Find where the given text appears and provide that cell's center as (x, y) coordinate. 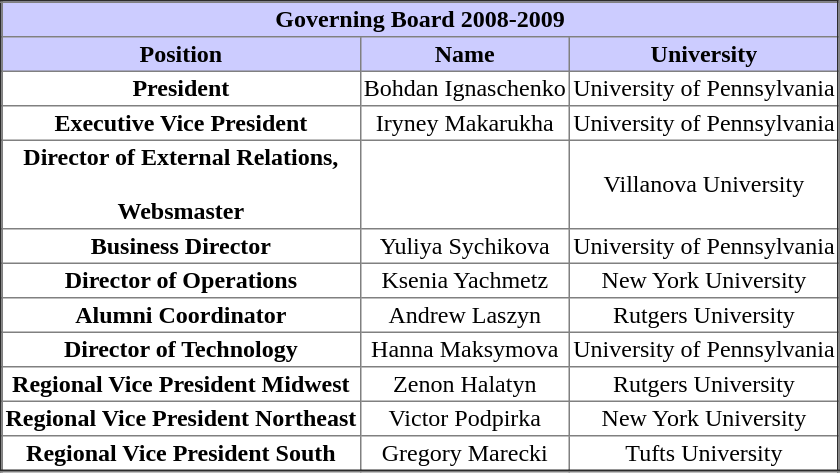
Villanova University (704, 184)
Zenon Halatyn (464, 384)
Name (464, 54)
Governing Board 2008-2009 (420, 20)
Director of External Relations, Websmaster (180, 184)
Director of Operations (180, 280)
Bohdan Ignaschenko (464, 88)
Ksenia Yachmetz (464, 280)
Iryney Makarukha (464, 123)
President (180, 88)
Tufts University (704, 454)
Regional Vice President Northeast (180, 418)
Regional Vice President South (180, 454)
Executive Vice President (180, 123)
Hanna Maksymova (464, 349)
Victor Podpirka (464, 418)
Andrew Laszyn (464, 315)
University (704, 54)
Yuliya Sychikova (464, 246)
Director of Technology (180, 349)
Regional Vice President Midwest (180, 384)
Position (180, 54)
Gregory Marecki (464, 454)
Business Director (180, 246)
Alumni Coordinator (180, 315)
